Search for the cell housing the specified text and yield its (x, y) center coordinate. 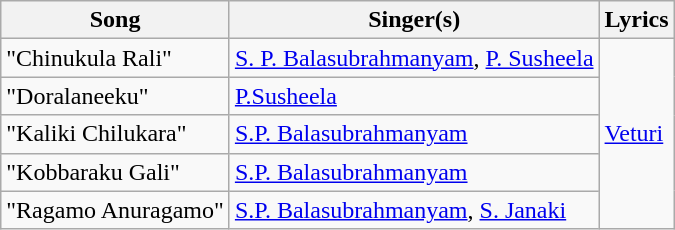
"Chinukula Rali" (116, 58)
Lyrics (636, 20)
"Ragamo Anuragamo" (116, 210)
Song (116, 20)
"Kobbaraku Gali" (116, 172)
Veturi (636, 134)
S. P. Balasubrahmanyam, P. Susheela (414, 58)
S.P. Balasubrahmanyam, S. Janaki (414, 210)
"Doralaneeku" (116, 96)
P.Susheela (414, 96)
Singer(s) (414, 20)
"Kaliki Chilukara" (116, 134)
